Capture the cell that displays the provided text and extract its (x, y) central coordinate. 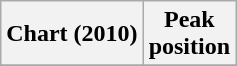
Chart (2010) (72, 34)
Peakposition (189, 34)
